From the cell containing the given text, extract its center point as [x, y] coordinate. 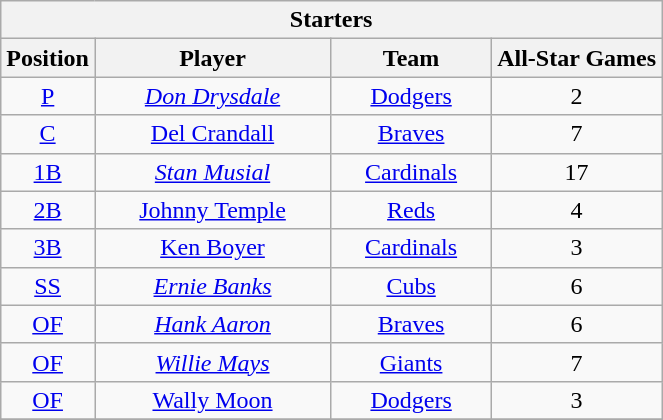
Player [212, 58]
SS [48, 286]
Johnny Temple [212, 210]
4 [577, 210]
2 [577, 96]
Cubs [412, 286]
17 [577, 172]
Hank Aaron [212, 324]
P [48, 96]
Don Drysdale [212, 96]
All-Star Games [577, 58]
2B [48, 210]
3B [48, 248]
Giants [412, 362]
C [48, 134]
1B [48, 172]
Del Crandall [212, 134]
Position [48, 58]
Willie Mays [212, 362]
Team [412, 58]
Reds [412, 210]
Starters [332, 20]
Stan Musial [212, 172]
Wally Moon [212, 400]
Ernie Banks [212, 286]
Ken Boyer [212, 248]
